Search for the cell housing the specified text and yield its [X, Y] center coordinate. 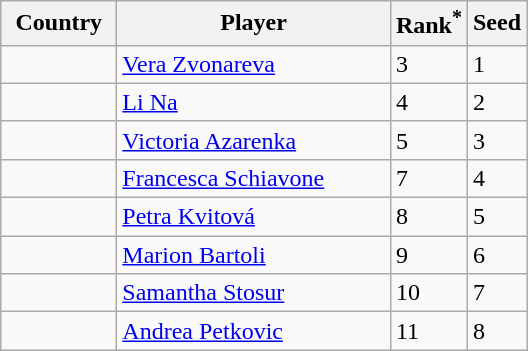
Francesca Schiavone [254, 178]
Marion Bartoli [254, 255]
Andrea Petkovic [254, 331]
11 [428, 331]
Petra Kvitová [254, 217]
Li Na [254, 102]
Rank* [428, 24]
2 [496, 102]
Player [254, 24]
Vera Zvonareva [254, 64]
1 [496, 64]
Country [59, 24]
6 [496, 255]
Victoria Azarenka [254, 140]
Seed [496, 24]
Samantha Stosur [254, 293]
10 [428, 293]
9 [428, 255]
